For the text-containing cell, return its midpoint in [x, y] coordinate format. 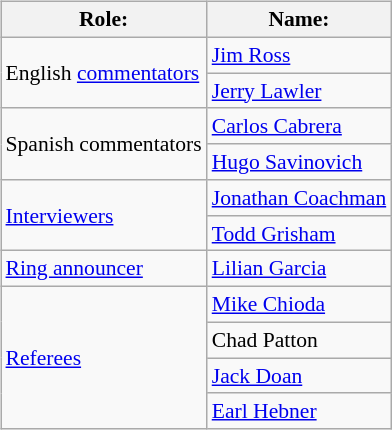
Hugo Savinovich [300, 162]
Earl Hebner [300, 411]
Spanish commentators [103, 144]
Jim Ross [300, 55]
Interviewers [103, 216]
Role: [103, 20]
Chad Patton [300, 340]
Mike Chioda [300, 305]
Ring announcer [103, 269]
Jonathan Coachman [300, 198]
Lilian Garcia [300, 269]
Name: [300, 20]
Referees [103, 358]
Jack Doan [300, 376]
Todd Grisham [300, 233]
English commentators [103, 72]
Jerry Lawler [300, 91]
Carlos Cabrera [300, 126]
